Return the (x, y) coordinate for the center point of the cell that contains the specified text.  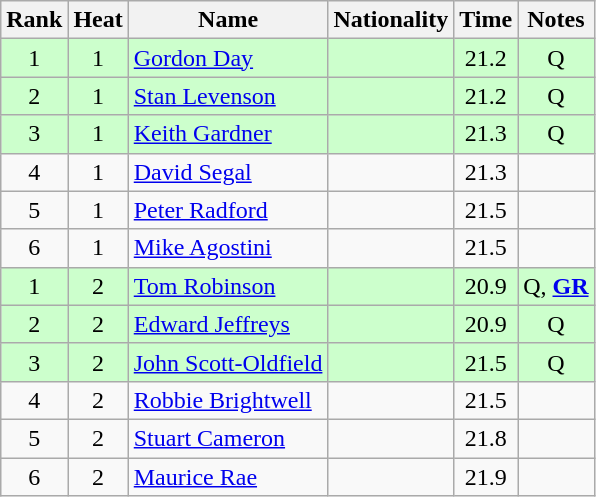
Maurice Rae (228, 477)
Heat (98, 20)
Q, GR (556, 286)
21.9 (486, 477)
John Scott-Oldfield (228, 362)
Keith Gardner (228, 134)
Name (228, 20)
Gordon Day (228, 58)
Peter Radford (228, 210)
Rank (34, 20)
Stan Levenson (228, 96)
Mike Agostini (228, 248)
Nationality (391, 20)
Stuart Cameron (228, 438)
Notes (556, 20)
David Segal (228, 172)
Robbie Brightwell (228, 400)
Time (486, 20)
Edward Jeffreys (228, 324)
Tom Robinson (228, 286)
21.8 (486, 438)
